Locate the cell with the specified text and output its [x, y] center coordinate. 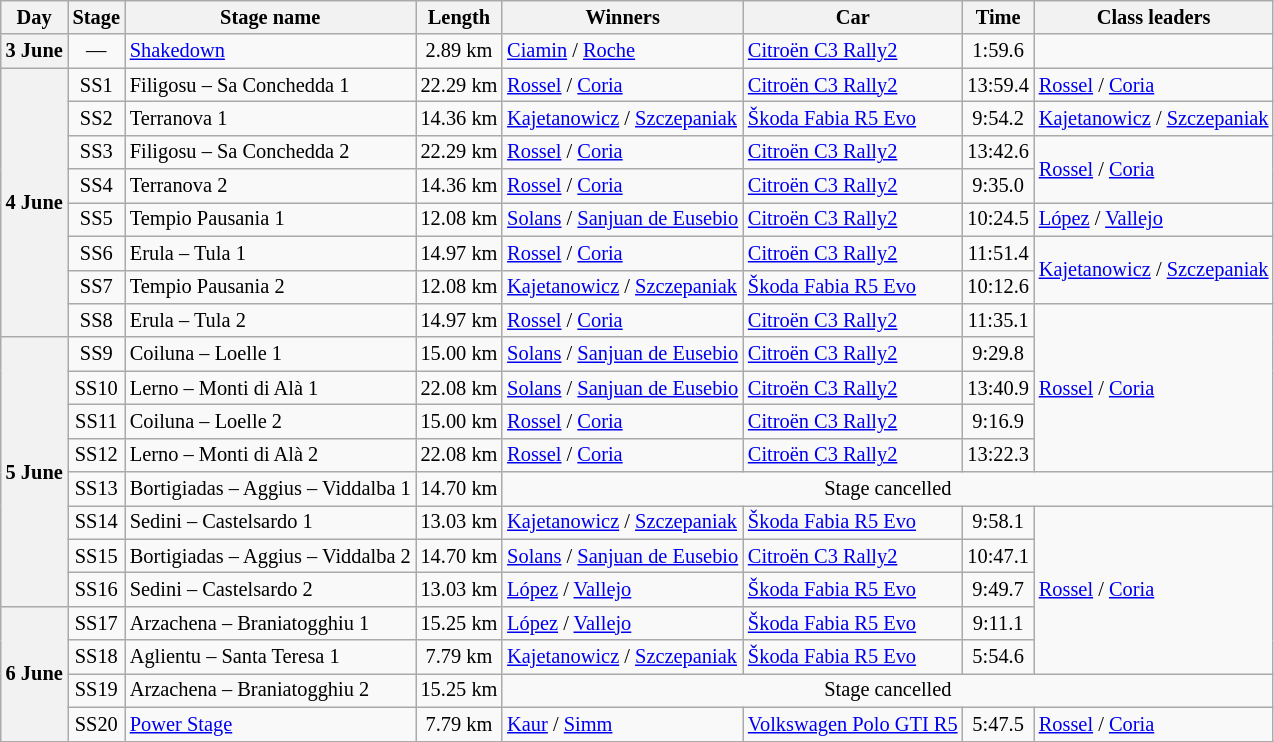
Class leaders [1154, 17]
9:29.8 [998, 354]
2.89 km [460, 51]
SS20 [96, 724]
Erula – Tula 1 [270, 253]
9:54.2 [998, 118]
9:11.1 [998, 623]
Aglientu – Santa Teresa 1 [270, 657]
Bortigiadas – Aggius – Viddalba 2 [270, 556]
10:47.1 [998, 556]
Filigosu – Sa Conchedda 1 [270, 85]
SS2 [96, 118]
Coiluna – Loelle 1 [270, 354]
Winners [622, 17]
SS10 [96, 388]
Coiluna – Loelle 2 [270, 421]
Sedini – Castelsardo 2 [270, 589]
Sedini – Castelsardo 1 [270, 522]
Length [460, 17]
5 June [34, 472]
SS6 [96, 253]
Volkswagen Polo GTI R5 [852, 724]
Power Stage [270, 724]
SS12 [96, 455]
5:54.6 [998, 657]
13:40.9 [998, 388]
Kaur / Simm [622, 724]
9:16.9 [998, 421]
10:12.6 [998, 287]
Tempio Pausania 2 [270, 287]
11:51.4 [998, 253]
SS4 [96, 186]
SS11 [96, 421]
SS16 [96, 589]
13:59.4 [998, 85]
1:59.6 [998, 51]
SS9 [96, 354]
13:42.6 [998, 152]
Car [852, 17]
Arzachena – Braniatogghiu 2 [270, 690]
Filigosu – Sa Conchedda 2 [270, 152]
— [96, 51]
SS3 [96, 152]
6 June [34, 674]
Shakedown [270, 51]
Terranova 1 [270, 118]
SS8 [96, 320]
Stage [96, 17]
11:35.1 [998, 320]
9:49.7 [998, 589]
SS19 [96, 690]
Bortigiadas – Aggius – Viddalba 1 [270, 489]
SS13 [96, 489]
Ciamin / Roche [622, 51]
SS14 [96, 522]
SS17 [96, 623]
Erula – Tula 2 [270, 320]
SS5 [96, 219]
13:22.3 [998, 455]
Arzachena – Braniatogghiu 1 [270, 623]
9:58.1 [998, 522]
10:24.5 [998, 219]
Terranova 2 [270, 186]
SS18 [96, 657]
3 June [34, 51]
Day [34, 17]
Lerno – Monti di Alà 2 [270, 455]
Lerno – Monti di Alà 1 [270, 388]
Tempio Pausania 1 [270, 219]
Time [998, 17]
4 June [34, 202]
9:35.0 [998, 186]
SS15 [96, 556]
SS7 [96, 287]
SS1 [96, 85]
5:47.5 [998, 724]
Stage name [270, 17]
